Pinpoint the cell where the given text exists, returning its (x, y) midpoint coordinate. 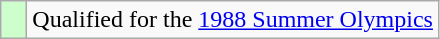
Qualified for the 1988 Summer Olympics (233, 20)
